Search for the cell housing the specified text and yield its (X, Y) center coordinate. 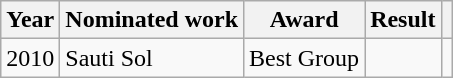
Year (30, 20)
Sauti Sol (152, 58)
Best Group (304, 58)
Award (304, 20)
2010 (30, 58)
Nominated work (152, 20)
Result (403, 20)
